Scan for the cell matching the given text and deliver its (x, y) coordinate at center. 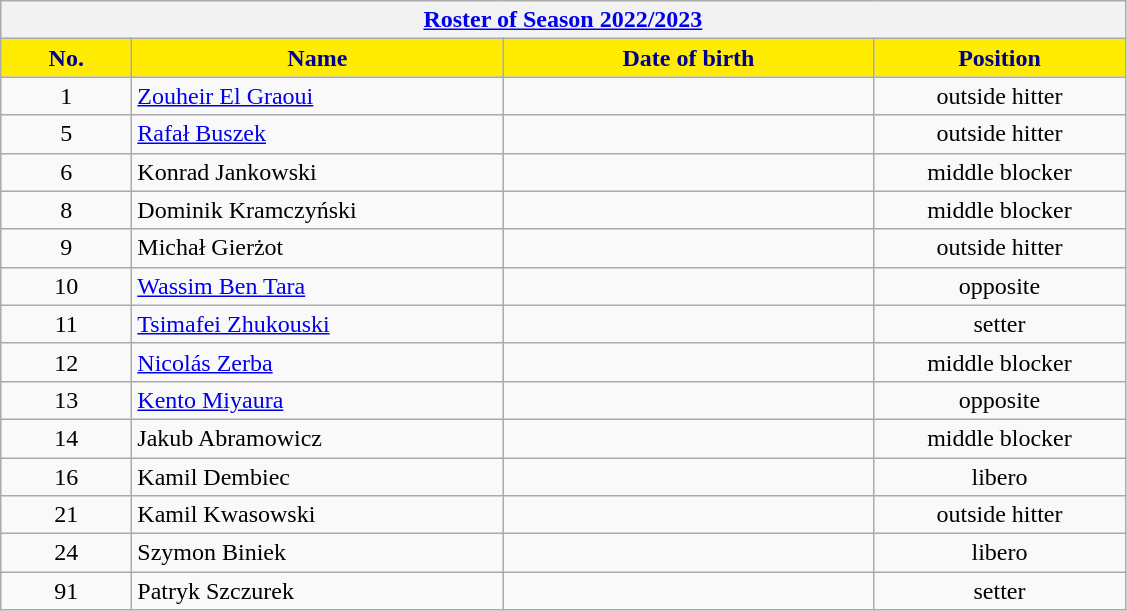
Kamil Kwasowski (318, 515)
12 (66, 362)
Patryk Szczurek (318, 591)
Nicolás Zerba (318, 362)
Zouheir El Graoui (318, 96)
Name (318, 58)
Roster of Season 2022/2023 (563, 20)
Dominik Kramczyński (318, 210)
9 (66, 248)
11 (66, 324)
24 (66, 553)
Date of birth (688, 58)
Position (1000, 58)
Michał Gierżot (318, 248)
16 (66, 477)
10 (66, 286)
21 (66, 515)
91 (66, 591)
1 (66, 96)
14 (66, 438)
Konrad Jankowski (318, 172)
13 (66, 400)
Jakub Abramowicz (318, 438)
8 (66, 210)
Kamil Dembiec (318, 477)
No. (66, 58)
Kento Miyaura (318, 400)
Wassim Ben Tara (318, 286)
Rafał Buszek (318, 134)
Tsimafei Zhukouski (318, 324)
6 (66, 172)
5 (66, 134)
Szymon Biniek (318, 553)
